From the cell containing the given text, extract its center point as [x, y] coordinate. 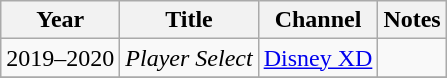
Year [60, 20]
Disney XD [318, 58]
2019–2020 [60, 58]
Channel [318, 20]
Notes [412, 20]
Player Select [189, 58]
Title [189, 20]
